Return [X, Y] of the center of cell containing provided text 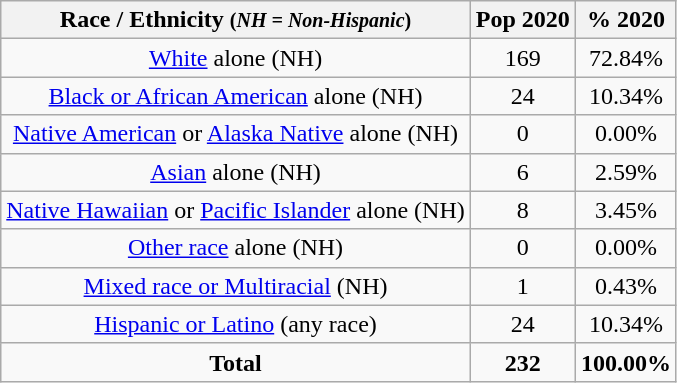
3.45% [626, 210]
Pop 2020 [522, 20]
Race / Ethnicity (NH = Non-Hispanic) [236, 20]
232 [522, 362]
Native American or Alaska Native alone (NH) [236, 134]
8 [522, 210]
Other race alone (NH) [236, 248]
169 [522, 58]
Asian alone (NH) [236, 172]
Hispanic or Latino (any race) [236, 324]
6 [522, 172]
100.00% [626, 362]
Native Hawaiian or Pacific Islander alone (NH) [236, 210]
White alone (NH) [236, 58]
Mixed race or Multiracial (NH) [236, 286]
1 [522, 286]
% 2020 [626, 20]
Black or African American alone (NH) [236, 96]
0.43% [626, 286]
2.59% [626, 172]
Total [236, 362]
72.84% [626, 58]
